Capture the cell that displays the provided text and extract its (X, Y) central coordinate. 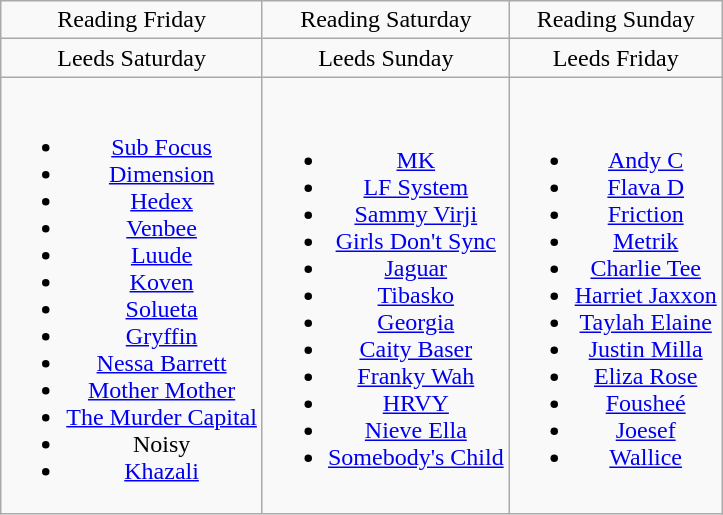
Leeds Sunday (386, 58)
Andy CFlava DFrictionMetrikCharlie TeeHarriet JaxxonTaylah ElaineJustin MillaEliza RoseFousheéJoesefWallice (616, 296)
Reading Saturday (386, 20)
MKLF SystemSammy VirjiGirls Don't SyncJaguarTibaskoGeorgiaCaity BaserFranky WahHRVYNieve EllaSomebody's Child (386, 296)
Reading Friday (132, 20)
Leeds Saturday (132, 58)
Reading Sunday (616, 20)
Leeds Friday (616, 58)
Sub FocusDimensionHedexVenbeeLuudeKovenSoluetaGryffinNessa BarrettMother MotherThe Murder CapitalNoisyKhazali (132, 296)
